Return (X, Y) of the center of cell containing provided text 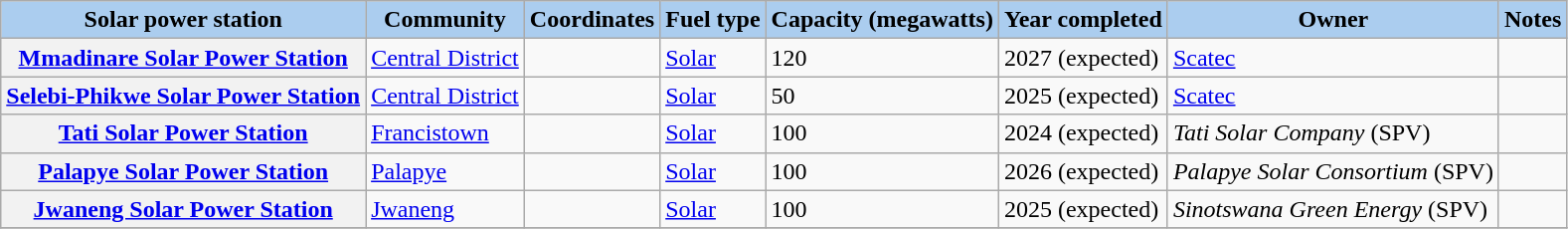
Mmadinare Solar Power Station (183, 58)
Notes (1532, 20)
120 (882, 58)
Community (445, 20)
Solar power station (183, 20)
2026 (expected) (1083, 171)
Palapye (445, 171)
Tati Solar Company (SPV) (1332, 133)
Year completed (1083, 20)
Tati Solar Power Station (183, 133)
Capacity (megawatts) (882, 20)
2027 (expected) (1083, 58)
Jwaneng (445, 209)
Owner (1332, 20)
Fuel type (713, 20)
Palapye Solar Power Station (183, 171)
Jwaneng Solar Power Station (183, 209)
50 (882, 96)
Coordinates (592, 20)
Sinotswana Green Energy (SPV) (1332, 209)
Francistown (445, 133)
2024 (expected) (1083, 133)
Selebi-Phikwe Solar Power Station (183, 96)
Palapye Solar Consortium (SPV) (1332, 171)
